Identify which cell holds the provided text, then report its [X, Y] central coordinate. 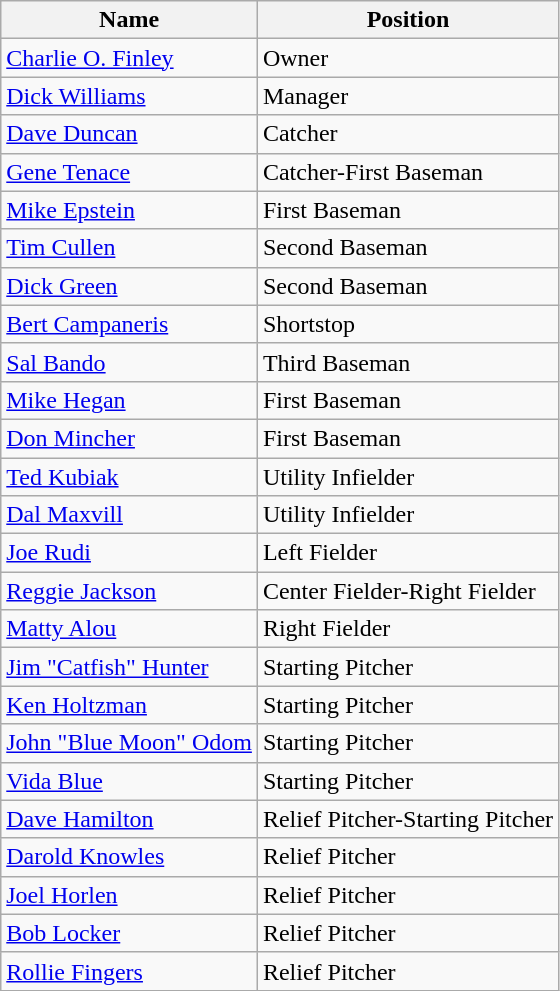
Ted Kubiak [130, 477]
Mike Hegan [130, 400]
Matty Alou [130, 629]
Shortstop [408, 324]
Dick Williams [130, 96]
Rollie Fingers [130, 971]
Don Mincher [130, 438]
Relief Pitcher-Starting Pitcher [408, 819]
Joel Horlen [130, 895]
Catcher-First Baseman [408, 172]
Joe Rudi [130, 553]
Jim "Catfish" Hunter [130, 667]
Tim Cullen [130, 248]
Owner [408, 58]
Dave Hamilton [130, 819]
Darold Knowles [130, 857]
John "Blue Moon" Odom [130, 743]
Reggie Jackson [130, 591]
Bob Locker [130, 933]
Dave Duncan [130, 134]
Bert Campaneris [130, 324]
Position [408, 20]
Right Fielder [408, 629]
Manager [408, 96]
Center Fielder-Right Fielder [408, 591]
Left Fielder [408, 553]
Catcher [408, 134]
Third Baseman [408, 362]
Dick Green [130, 286]
Name [130, 20]
Dal Maxvill [130, 515]
Vida Blue [130, 781]
Gene Tenace [130, 172]
Ken Holtzman [130, 705]
Mike Epstein [130, 210]
Sal Bando [130, 362]
Charlie O. Finley [130, 58]
